Provide the (x, y) coordinate of the cell's center where the given text is located.  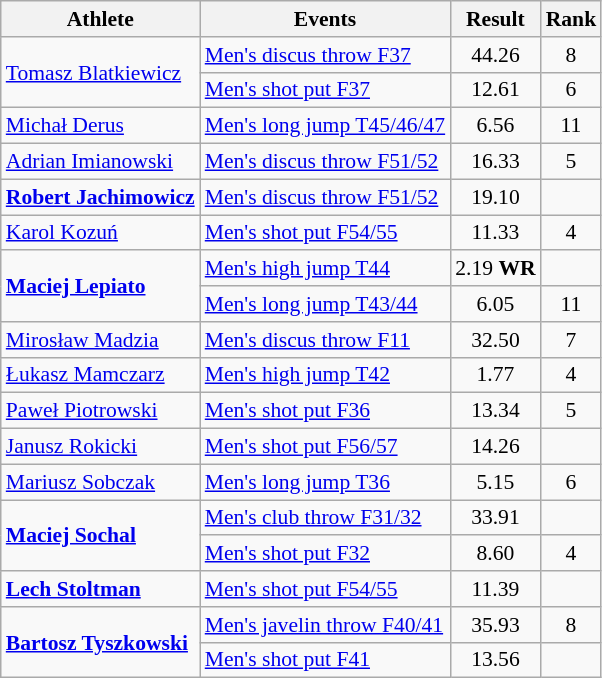
13.34 (495, 411)
1.77 (495, 375)
11.33 (495, 233)
7 (572, 340)
Men's shot put F37 (325, 90)
Paweł Piotrowski (100, 411)
Men's shot put F32 (325, 554)
Men's shot put F56/57 (325, 447)
5.15 (495, 482)
6.05 (495, 304)
13.56 (495, 660)
Rank (572, 19)
11.39 (495, 589)
Result (495, 19)
Men's high jump T42 (325, 375)
Men's high jump T44 (325, 269)
Men's javelin throw F40/41 (325, 625)
Men's discus throw F11 (325, 340)
Men's shot put F36 (325, 411)
Athlete (100, 19)
12.61 (495, 90)
33.91 (495, 518)
2.19 WR (495, 269)
Janusz Rokicki (100, 447)
Adrian Imianowski (100, 162)
Bartosz Tyszkowski (100, 642)
Men's discus throw F37 (325, 55)
Łukasz Mamczarz (100, 375)
Michał Derus (100, 126)
Maciej Lepiato (100, 286)
Mirosław Madzia (100, 340)
19.10 (495, 197)
8.60 (495, 554)
Tomasz Blatkiewicz (100, 72)
Men's shot put F41 (325, 660)
32.50 (495, 340)
Events (325, 19)
Maciej Sochal (100, 536)
Men's long jump T45/46/47 (325, 126)
Robert Jachimowicz (100, 197)
35.93 (495, 625)
Mariusz Sobczak (100, 482)
6.56 (495, 126)
Men's long jump T43/44 (325, 304)
16.33 (495, 162)
Karol Kozuń (100, 233)
Men's club throw F31/32 (325, 518)
Men's long jump T36 (325, 482)
14.26 (495, 447)
44.26 (495, 55)
Lech Stoltman (100, 589)
